Capture the cell that displays the provided text and extract its (x, y) central coordinate. 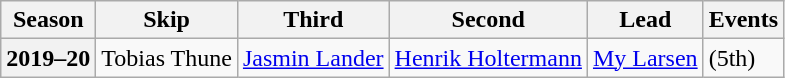
Henrik Holtermann (488, 58)
Jasmin Lander (313, 58)
Skip (167, 20)
(5th) (743, 58)
Season (48, 20)
Second (488, 20)
Third (313, 20)
2019–20 (48, 58)
Events (743, 20)
Lead (645, 20)
My Larsen (645, 58)
Tobias Thune (167, 58)
